Identify which cell holds the provided text, then report its [X, Y] central coordinate. 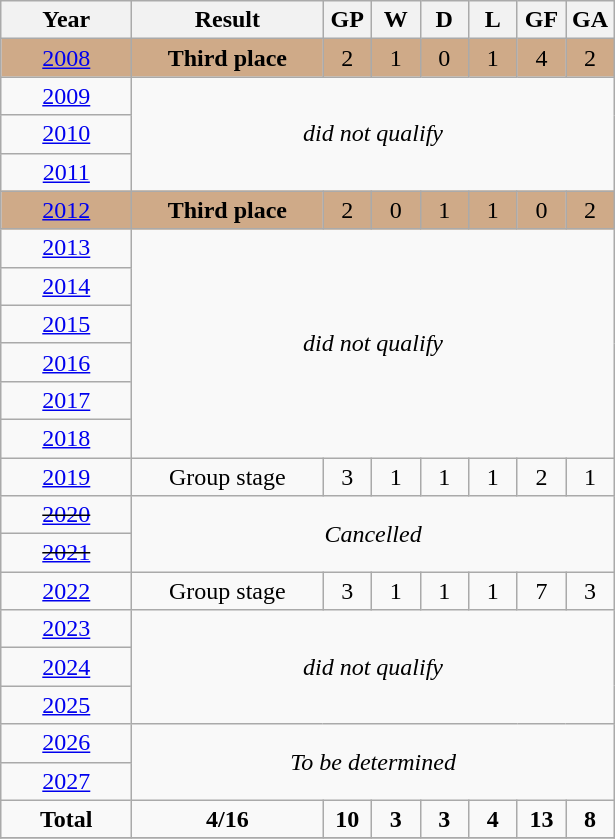
7 [542, 591]
4/16 [228, 819]
GF [542, 20]
13 [542, 819]
10 [348, 819]
Year [66, 20]
2027 [66, 781]
2019 [66, 477]
W [396, 20]
Cancelled [373, 534]
GA [590, 20]
2025 [66, 705]
GP [348, 20]
2014 [66, 286]
2024 [66, 667]
2018 [66, 438]
2009 [66, 96]
2026 [66, 743]
L [494, 20]
D [444, 20]
2022 [66, 591]
8 [590, 819]
Total [66, 819]
2020 [66, 515]
2023 [66, 629]
2011 [66, 172]
2016 [66, 362]
2010 [66, 134]
2017 [66, 400]
To be determined [373, 762]
2012 [66, 210]
Result [228, 20]
2021 [66, 553]
2013 [66, 248]
2015 [66, 324]
2008 [66, 58]
